Provide the (X, Y) coordinate of the cell's center where the given text is located.  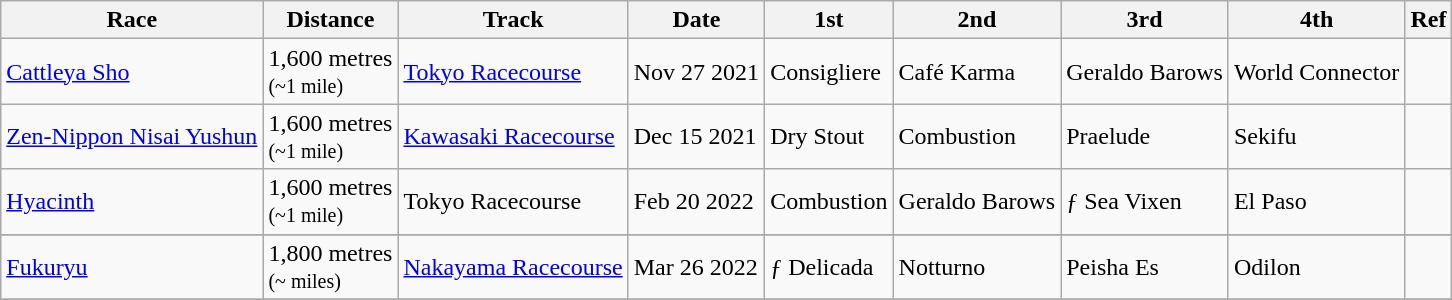
Feb 20 2022 (696, 202)
3rd (1145, 20)
Track (513, 20)
4th (1316, 20)
El Paso (1316, 202)
Date (696, 20)
Praelude (1145, 136)
Mar 26 2022 (696, 266)
Dry Stout (829, 136)
ƒ Delicada (829, 266)
Peisha Es (1145, 266)
Café Karma (977, 72)
2nd (977, 20)
Nov 27 2021 (696, 72)
Fukuryu (132, 266)
Nakayama Racecourse (513, 266)
Dec 15 2021 (696, 136)
ƒ Sea Vixen (1145, 202)
Kawasaki Racecourse (513, 136)
Zen-Nippon Nisai Yushun (132, 136)
1,800 metres(~ miles) (330, 266)
Race (132, 20)
Ref (1428, 20)
Notturno (977, 266)
Hyacinth (132, 202)
1st (829, 20)
Cattleya Sho (132, 72)
Sekifu (1316, 136)
Odilon (1316, 266)
Consigliere (829, 72)
Distance (330, 20)
World Connector (1316, 72)
